Return [x, y] of the center of cell containing provided text 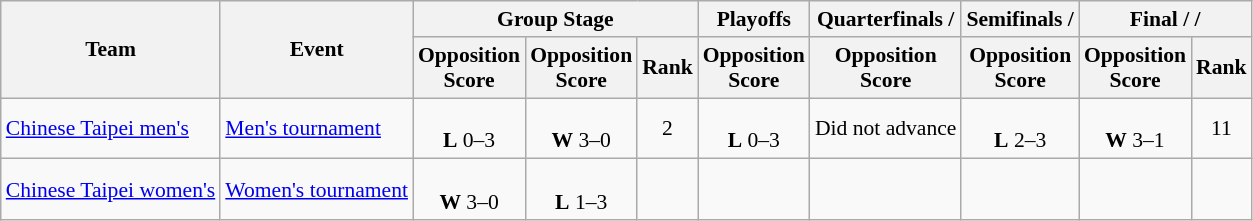
Event [316, 50]
Final / / [1166, 19]
Semifinals / [1020, 19]
L 1–3 [581, 190]
W 3–1 [1135, 128]
Chinese Taipei men's [111, 128]
Men's tournament [316, 128]
Women's tournament [316, 190]
11 [1222, 128]
Quarterfinals / [886, 19]
2 [668, 128]
Playoffs [754, 19]
Chinese Taipei women's [111, 190]
L 2–3 [1020, 128]
Team [111, 50]
Did not advance [886, 128]
Group Stage [556, 19]
